Output the (x, y) coordinate of the center of the cell containing the given text.  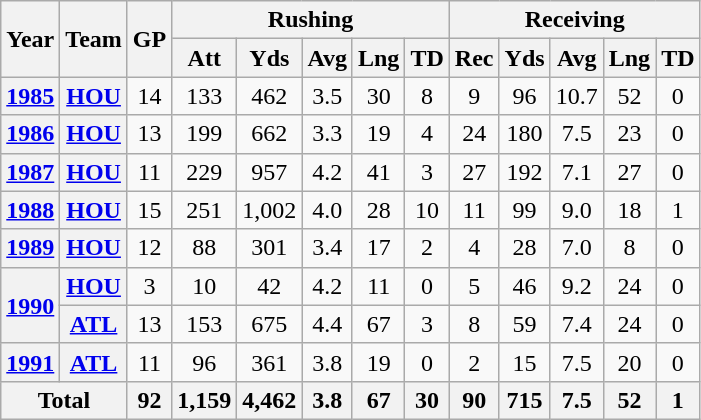
5 (474, 286)
7.1 (576, 172)
59 (524, 324)
46 (524, 286)
12 (149, 248)
1989 (30, 248)
192 (524, 172)
23 (629, 134)
180 (524, 134)
3.5 (328, 96)
Year (30, 39)
92 (149, 400)
1986 (30, 134)
301 (270, 248)
675 (270, 324)
Total (64, 400)
1,002 (270, 210)
1990 (30, 305)
Rushing (311, 20)
7.0 (576, 248)
1,159 (204, 400)
3.3 (328, 134)
361 (270, 362)
4.4 (328, 324)
90 (474, 400)
10.7 (576, 96)
9 (474, 96)
Receiving (574, 20)
42 (270, 286)
3.4 (328, 248)
4.0 (328, 210)
199 (204, 134)
9.2 (576, 286)
GP (149, 39)
4,462 (270, 400)
251 (204, 210)
153 (204, 324)
99 (524, 210)
133 (204, 96)
1988 (30, 210)
18 (629, 210)
1991 (30, 362)
Att (204, 58)
41 (378, 172)
Rec (474, 58)
17 (378, 248)
462 (270, 96)
Team (94, 39)
20 (629, 362)
1985 (30, 96)
1987 (30, 172)
957 (270, 172)
9.0 (576, 210)
88 (204, 248)
7.4 (576, 324)
715 (524, 400)
229 (204, 172)
662 (270, 134)
14 (149, 96)
